Return (X, Y) of the center of cell containing provided text 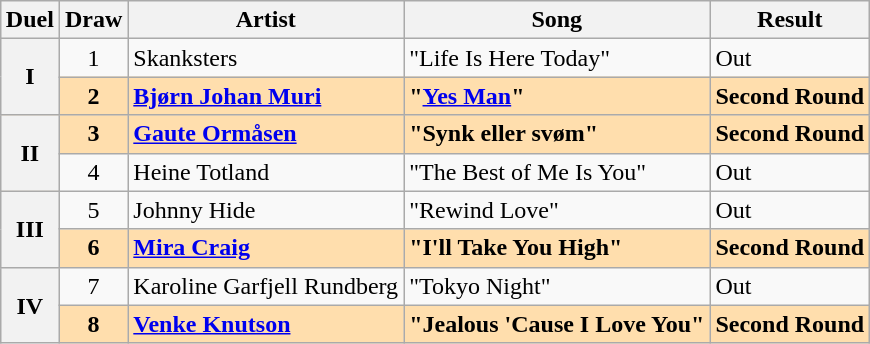
IV (30, 305)
1 (93, 58)
Mira Craig (266, 248)
Bjørn Johan Muri (266, 96)
Song (557, 20)
8 (93, 324)
7 (93, 286)
3 (93, 134)
III (30, 229)
4 (93, 172)
"Yes Man" (557, 96)
"I'll Take You High" (557, 248)
6 (93, 248)
Duel (30, 20)
Heine Totland (266, 172)
Johnny Hide (266, 210)
Venke Knutson (266, 324)
"Tokyo Night" (557, 286)
"Synk eller svøm" (557, 134)
II (30, 153)
Result (790, 20)
Artist (266, 20)
"Rewind Love" (557, 210)
"The Best of Me Is You" (557, 172)
Draw (93, 20)
Gaute Ormåsen (266, 134)
"Jealous 'Cause I Love You" (557, 324)
Karoline Garfjell Rundberg (266, 286)
I (30, 77)
Skanksters (266, 58)
5 (93, 210)
2 (93, 96)
"Life Is Here Today" (557, 58)
